Locate the cell with the specified text and output its (x, y) center coordinate. 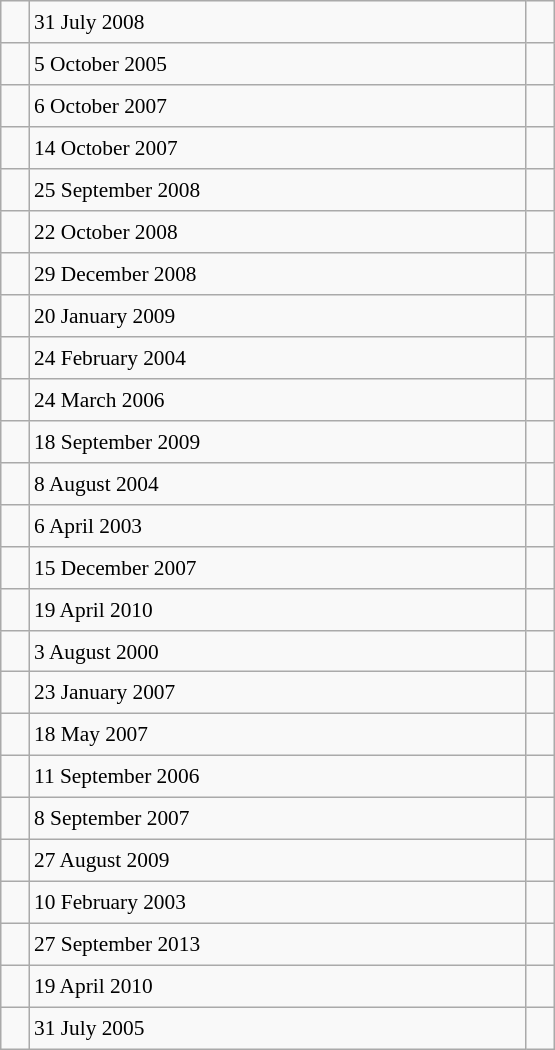
8 August 2004 (278, 483)
5 October 2005 (278, 64)
31 July 2008 (278, 22)
25 September 2008 (278, 190)
3 August 2000 (278, 651)
20 January 2009 (278, 316)
6 April 2003 (278, 525)
18 September 2009 (278, 441)
11 September 2006 (278, 777)
31 July 2005 (278, 1028)
10 February 2003 (278, 903)
29 December 2008 (278, 274)
6 October 2007 (278, 106)
15 December 2007 (278, 567)
14 October 2007 (278, 148)
24 March 2006 (278, 399)
27 August 2009 (278, 861)
27 September 2013 (278, 945)
18 May 2007 (278, 735)
22 October 2008 (278, 232)
8 September 2007 (278, 819)
24 February 2004 (278, 358)
23 January 2007 (278, 693)
